Return (X, Y) of the center of cell containing provided text 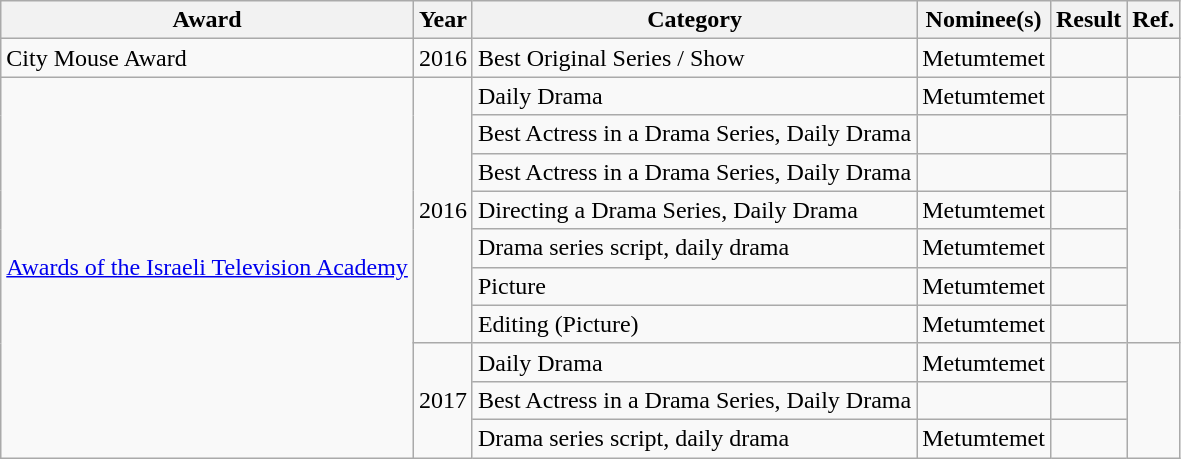
Best Original Series / Show (694, 58)
Editing (Picture) (694, 324)
Nominee(s) (984, 20)
Result (1088, 20)
Category (694, 20)
Awards of the Israeli Television Academy (208, 268)
Picture (694, 286)
Award (208, 20)
Ref. (1154, 20)
City Mouse Award (208, 58)
2017 (442, 400)
Directing a Drama Series, Daily Drama (694, 210)
Year (442, 20)
